Determine the [x, y] coordinate at the center of the cell enclosing the given text.  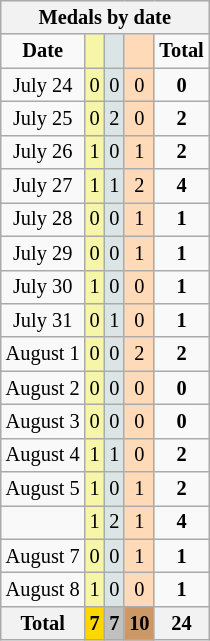
July 30 [43, 287]
July 31 [43, 320]
August 2 [43, 388]
August 1 [43, 354]
Date [43, 51]
August 3 [43, 421]
August 4 [43, 455]
Medals by date [105, 17]
August 8 [43, 589]
July 27 [43, 186]
24 [181, 623]
August 7 [43, 556]
August 5 [43, 489]
10 [139, 623]
July 28 [43, 219]
July 25 [43, 118]
July 29 [43, 253]
July 24 [43, 85]
July 26 [43, 152]
